Pinpoint the cell where the given text exists, returning its [X, Y] midpoint coordinate. 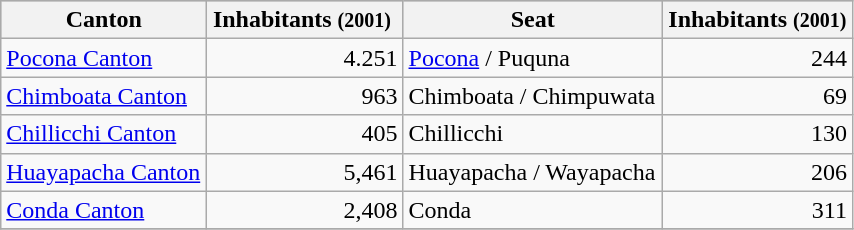
Pocona Canton [104, 58]
Seat [532, 20]
5,461 [305, 172]
Canton [104, 20]
Chimboata Canton [104, 96]
Chillicchi Canton [104, 134]
244 [757, 58]
Pocona / Puquna [532, 58]
Huayapacha / Wayapacha [532, 172]
4.251 [305, 58]
130 [757, 134]
Chimboata / Chimpuwata [532, 96]
Huayapacha Canton [104, 172]
311 [757, 210]
69 [757, 96]
963 [305, 96]
Conda [532, 210]
206 [757, 172]
2,408 [305, 210]
405 [305, 134]
Chillicchi [532, 134]
Conda Canton [104, 210]
